Extract the (X, Y) coordinate from the center of the cell holding the provided text.  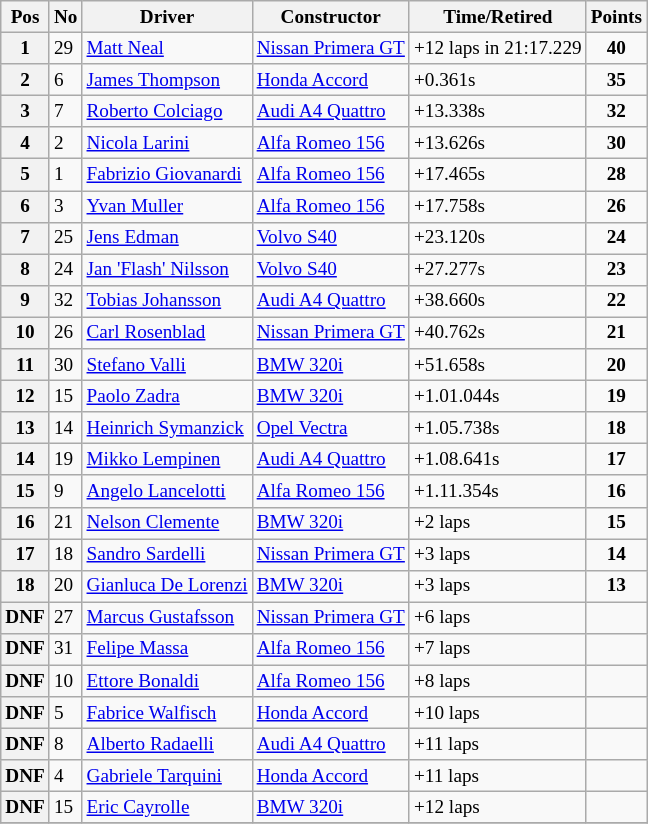
+2 laps (498, 523)
25 (66, 238)
Roberto Colciago (167, 111)
Constructor (330, 17)
Carl Rosenblad (167, 333)
Gabriele Tarquini (167, 776)
Mikko Lempinen (167, 460)
+1.11.354s (498, 491)
+38.660s (498, 301)
+27.277s (498, 270)
+0.361s (498, 80)
+10 laps (498, 713)
Fabrice Walfisch (167, 713)
12 (26, 396)
+7 laps (498, 649)
Paolo Zadra (167, 396)
+13.338s (498, 111)
Matt Neal (167, 48)
+51.658s (498, 365)
40 (616, 48)
Tobias Johansson (167, 301)
+1.08.641s (498, 460)
27 (66, 618)
Stefano Valli (167, 365)
Nelson Clemente (167, 523)
29 (66, 48)
11 (26, 365)
28 (616, 175)
+6 laps (498, 618)
22 (616, 301)
Pos (26, 17)
+17.758s (498, 206)
+23.120s (498, 238)
Angelo Lancelotti (167, 491)
Sandro Sardelli (167, 554)
Jan 'Flash' Nilsson (167, 270)
Nicola Larini (167, 143)
James Thompson (167, 80)
Time/Retired (498, 17)
Felipe Massa (167, 649)
+13.626s (498, 143)
Points (616, 17)
+12 laps in 21:17.229 (498, 48)
Marcus Gustafsson (167, 618)
Heinrich Symanzick (167, 428)
+1.05.738s (498, 428)
Gianluca De Lorenzi (167, 586)
Jens Edman (167, 238)
+1.01.044s (498, 396)
Fabrizio Giovanardi (167, 175)
Ettore Bonaldi (167, 681)
35 (616, 80)
Eric Cayrolle (167, 808)
Yvan Muller (167, 206)
+8 laps (498, 681)
31 (66, 649)
+12 laps (498, 808)
Opel Vectra (330, 428)
+40.762s (498, 333)
No (66, 17)
+17.465s (498, 175)
Alberto Radaelli (167, 744)
23 (616, 270)
Driver (167, 17)
